Extract the [x, y] coordinate from the center of the cell holding the provided text.  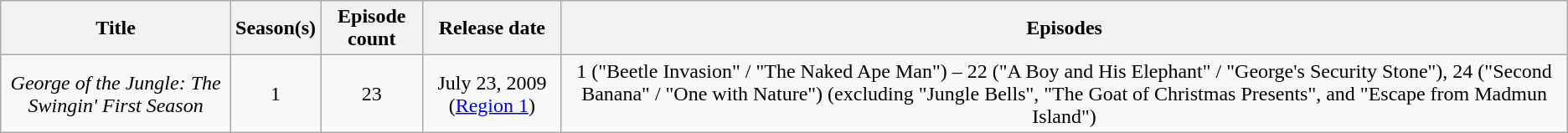
Title [116, 28]
George of the Jungle: The Swingin' First Season [116, 94]
Episode count [372, 28]
1 [276, 94]
23 [372, 94]
Season(s) [276, 28]
July 23, 2009 (Region 1) [493, 94]
Release date [493, 28]
Episodes [1064, 28]
